From the cell containing the given text, extract its center point as (x, y) coordinate. 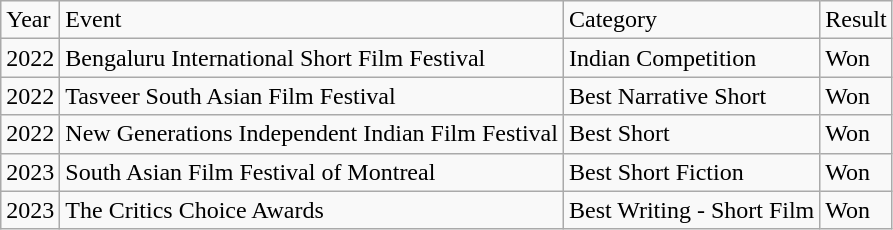
Indian Competition (691, 58)
The Critics Choice Awards (312, 210)
Best Short (691, 134)
Tasveer South Asian Film Festival (312, 96)
Bengaluru International Short Film Festival (312, 58)
South Asian Film Festival of Montreal (312, 172)
Category (691, 20)
Best Writing - Short Film (691, 210)
Event (312, 20)
Best Narrative Short (691, 96)
New Generations Independent Indian Film Festival (312, 134)
Year (30, 20)
Result (856, 20)
Best Short Fiction (691, 172)
